Locate the cell with the specified text and output its [X, Y] center coordinate. 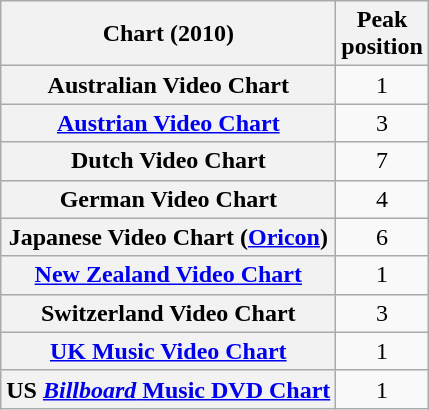
UK Music Video Chart [168, 351]
US Billboard Music DVD Chart [168, 389]
Japanese Video Chart (Oricon) [168, 237]
Australian Video Chart [168, 85]
Peakposition [382, 34]
Chart (2010) [168, 34]
Austrian Video Chart [168, 123]
7 [382, 161]
Dutch Video Chart [168, 161]
New Zealand Video Chart [168, 275]
6 [382, 237]
Switzerland Video Chart [168, 313]
4 [382, 199]
German Video Chart [168, 199]
